Determine the (X, Y) coordinate at the center of the cell enclosing the given text.  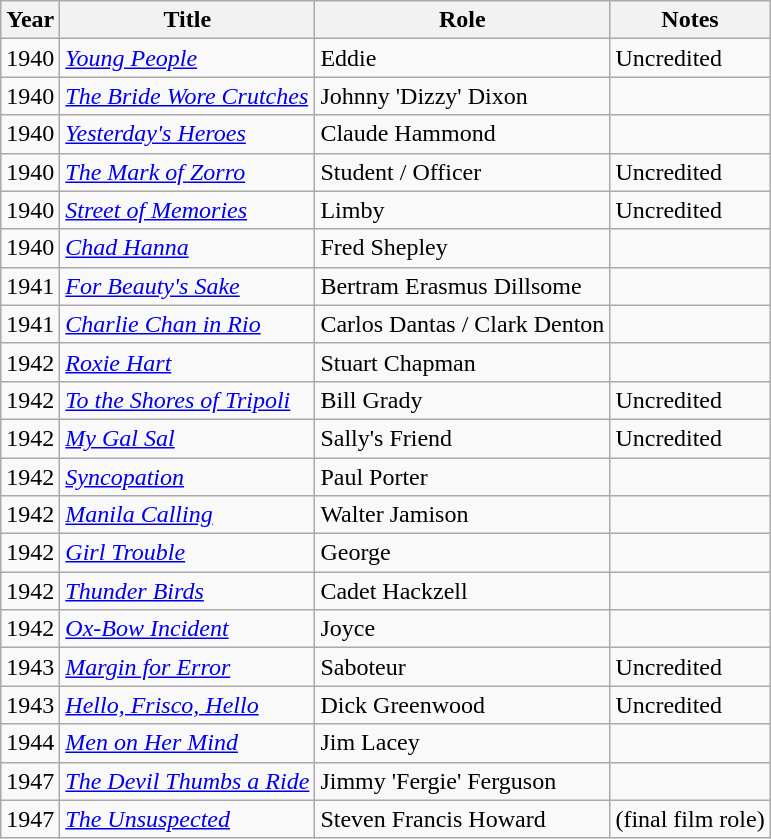
Title (188, 20)
For Beauty's Sake (188, 286)
Young People (188, 58)
George (462, 553)
Bill Grady (462, 400)
Saboteur (462, 667)
Girl Trouble (188, 553)
Bertram Erasmus Dillsome (462, 286)
Stuart Chapman (462, 362)
Syncopation (188, 477)
Charlie Chan in Rio (188, 324)
Yesterday's Heroes (188, 134)
Fred Shepley (462, 248)
The Mark of Zorro (188, 172)
Street of Memories (188, 210)
Manila Calling (188, 515)
Role (462, 20)
Roxie Hart (188, 362)
Notes (690, 20)
Joyce (462, 629)
Dick Greenwood (462, 705)
Year (30, 20)
The Unsuspected (188, 819)
Thunder Birds (188, 591)
The Devil Thumbs a Ride (188, 781)
Johnny 'Dizzy' Dixon (462, 96)
Student / Officer (462, 172)
Margin for Error (188, 667)
Limby (462, 210)
(final film role) (690, 819)
Jimmy 'Fergie' Ferguson (462, 781)
The Bride Wore Crutches (188, 96)
Walter Jamison (462, 515)
My Gal Sal (188, 438)
Chad Hanna (188, 248)
Eddie (462, 58)
Cadet Hackzell (462, 591)
Paul Porter (462, 477)
Steven Francis Howard (462, 819)
Men on Her Mind (188, 743)
Carlos Dantas / Clark Denton (462, 324)
Ox-Bow Incident (188, 629)
Claude Hammond (462, 134)
1944 (30, 743)
Sally's Friend (462, 438)
Hello, Frisco, Hello (188, 705)
To the Shores of Tripoli (188, 400)
Jim Lacey (462, 743)
